From the cell containing the given text, extract its center point as (X, Y) coordinate. 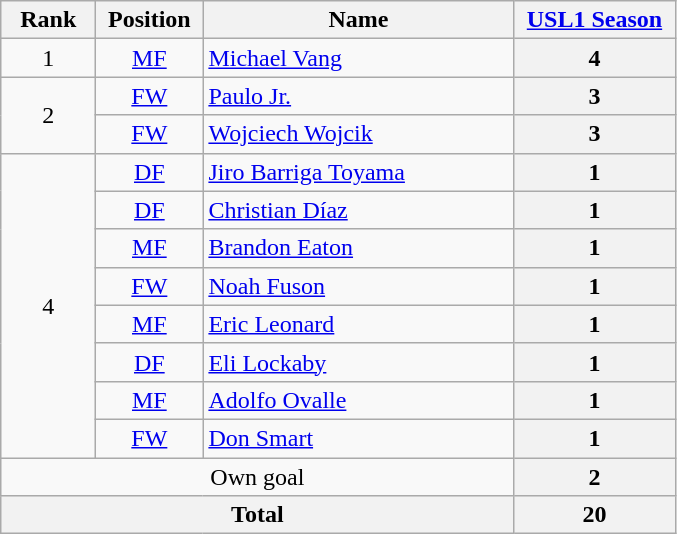
Position (150, 20)
Rank (48, 20)
Paulo Jr. (358, 96)
Adolfo Ovalle (358, 400)
Christian Díaz (358, 210)
Don Smart (358, 438)
Michael Vang (358, 58)
Name (358, 20)
Jiro Barriga Toyama (358, 172)
Wojciech Wojcik (358, 134)
USL1 Season (594, 20)
Noah Fuson (358, 286)
Eric Leonard (358, 324)
20 (594, 515)
Brandon Eaton (358, 248)
Eli Lockaby (358, 362)
Own goal (258, 477)
Total (258, 515)
